Output the [X, Y] coordinate of the center of the cell containing the given text.  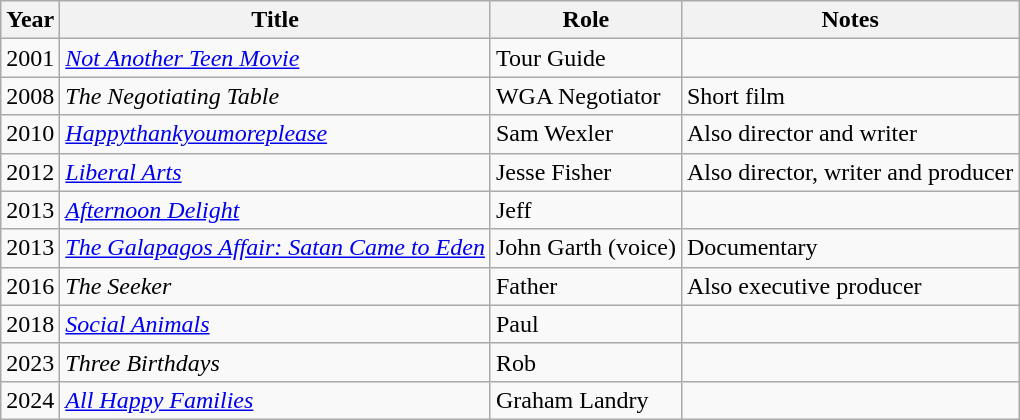
2024 [30, 400]
All Happy Families [276, 400]
Father [586, 286]
The Galapagos Affair: Satan Came to Eden [276, 248]
Also director and writer [850, 134]
Title [276, 20]
2018 [30, 324]
Not Another Teen Movie [276, 58]
Rob [586, 362]
Graham Landry [586, 400]
Happythankyoumoreplease [276, 134]
Notes [850, 20]
Short film [850, 96]
Jeff [586, 210]
2016 [30, 286]
Year [30, 20]
2001 [30, 58]
Sam Wexler [586, 134]
Liberal Arts [276, 172]
2012 [30, 172]
Documentary [850, 248]
2023 [30, 362]
Also director, writer and producer [850, 172]
Tour Guide [586, 58]
Role [586, 20]
Also executive producer [850, 286]
Paul [586, 324]
The Negotiating Table [276, 96]
2008 [30, 96]
2010 [30, 134]
Jesse Fisher [586, 172]
Three Birthdays [276, 362]
Social Animals [276, 324]
The Seeker [276, 286]
John Garth (voice) [586, 248]
Afternoon Delight [276, 210]
WGA Negotiator [586, 96]
